Extract the (X, Y) coordinate from the center of the cell holding the provided text.  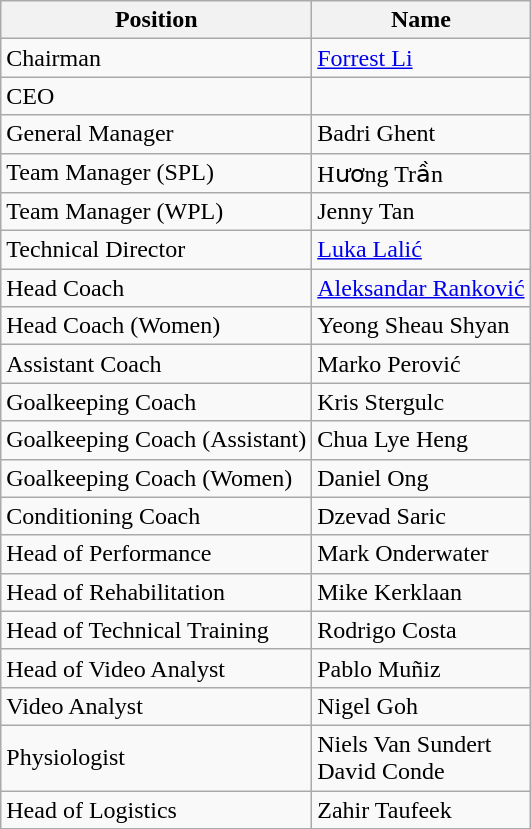
Head of Technical Training (156, 630)
Luka Lalić (421, 250)
Dzevad Saric (421, 516)
Team Manager (WPL) (156, 212)
Head of Logistics (156, 809)
CEO (156, 96)
Forrest Li (421, 58)
Chairman (156, 58)
Marko Perović (421, 364)
Daniel Ong (421, 478)
Badri Ghent (421, 134)
Nigel Goh (421, 706)
Pablo Muñiz (421, 668)
Goalkeeping Coach (Women) (156, 478)
Position (156, 20)
Team Manager (SPL) (156, 173)
Aleksandar Ranković (421, 288)
Jenny Tan (421, 212)
Head of Rehabilitation (156, 592)
Technical Director (156, 250)
Niels Van Sundert David Conde (421, 758)
Mark Onderwater (421, 554)
Assistant Coach (156, 364)
Mike Kerklaan (421, 592)
Head Coach (Women) (156, 326)
Goalkeeping Coach (156, 402)
Head of Performance (156, 554)
Yeong Sheau Shyan (421, 326)
Head Coach (156, 288)
Video Analyst (156, 706)
General Manager (156, 134)
Head of Video Analyst (156, 668)
Chua Lye Heng (421, 440)
Physiologist (156, 758)
Goalkeeping Coach (Assistant) (156, 440)
Hương Trần (421, 173)
Kris Stergulc (421, 402)
Conditioning Coach (156, 516)
Name (421, 20)
Zahir Taufeek (421, 809)
Rodrigo Costa (421, 630)
